Detect which cell encompasses the target text, then output its [x, y] center coordinate. 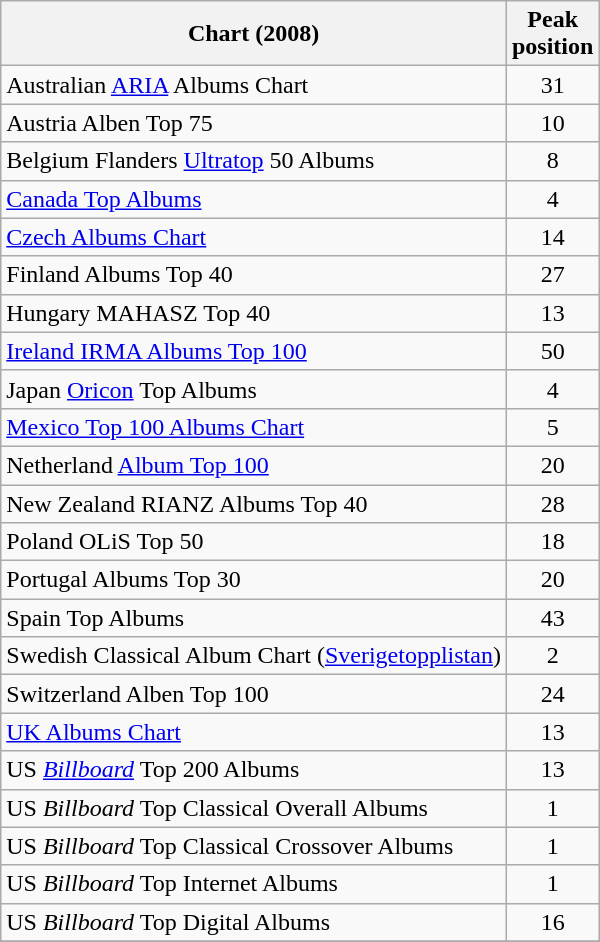
Hungary MAHASZ Top 40 [254, 313]
US Billboard Top Classical Overall Albums [254, 808]
28 [552, 503]
43 [552, 618]
27 [552, 275]
Belgium Flanders Ultratop 50 Albums [254, 161]
Portugal Albums Top 30 [254, 580]
Austria Alben Top 75 [254, 123]
Finland Albums Top 40 [254, 275]
US Billboard Top Internet Albums [254, 884]
18 [552, 542]
Switzerland Alben Top 100 [254, 694]
8 [552, 161]
Japan Oricon Top Albums [254, 389]
16 [552, 922]
Peakposition [552, 34]
Poland OLiS Top 50 [254, 542]
Czech Albums Chart [254, 237]
UK Albums Chart [254, 732]
10 [552, 123]
Ireland IRMA Albums Top 100 [254, 351]
US Billboard Top 200 Albums [254, 770]
US Billboard Top Classical Crossover Albums [254, 846]
New Zealand RIANZ Albums Top 40 [254, 503]
14 [552, 237]
50 [552, 351]
24 [552, 694]
Canada Top Albums [254, 199]
Swedish Classical Album Chart (Sverigetopplistan) [254, 656]
2 [552, 656]
Chart (2008) [254, 34]
Mexico Top 100 Albums Chart [254, 427]
Netherland Album Top 100 [254, 465]
Australian ARIA Albums Chart [254, 85]
31 [552, 85]
Spain Top Albums [254, 618]
5 [552, 427]
US Billboard Top Digital Albums [254, 922]
